Locate the cell with the specified text and output its (x, y) center coordinate. 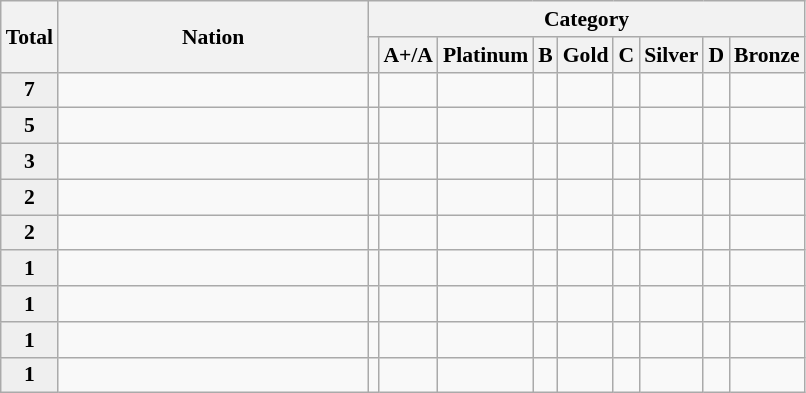
Silver (671, 55)
7 (30, 90)
3 (30, 162)
Bronze (767, 55)
Nation (213, 36)
B (546, 55)
Platinum (486, 55)
D (716, 55)
Total (30, 36)
5 (30, 126)
A+/A (408, 55)
C (626, 55)
Gold (586, 55)
Category (586, 19)
